Detect which cell encompasses the target text, then output its (X, Y) center coordinate. 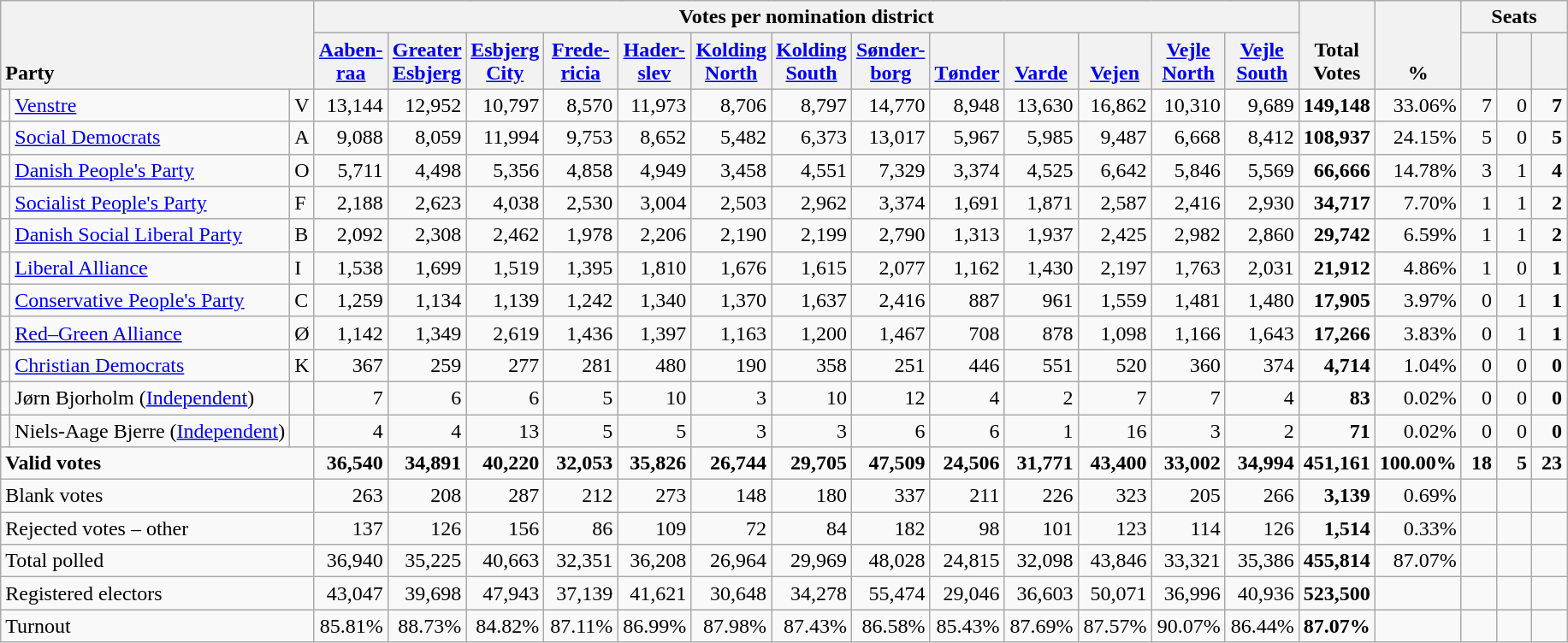
43,400 (1115, 463)
86.58% (891, 626)
24,506 (967, 463)
35,225 (426, 561)
123 (1115, 528)
1,691 (967, 203)
1,430 (1041, 268)
287 (505, 496)
Vejen (1115, 62)
Vejle South (1262, 62)
108,937 (1336, 138)
A (302, 138)
98 (967, 528)
34,994 (1262, 463)
32,351 (581, 561)
4,858 (581, 170)
K (302, 365)
26,964 (731, 561)
5,711 (351, 170)
Esbjerg City (505, 62)
87.98% (731, 626)
Turnout (157, 626)
451,161 (1336, 463)
I (302, 268)
35,826 (654, 463)
Liberal Alliance (151, 268)
1,559 (1115, 300)
8,412 (1262, 138)
2,092 (351, 235)
43,846 (1115, 561)
71 (1336, 430)
1,166 (1188, 333)
5,569 (1262, 170)
551 (1041, 365)
1,340 (654, 300)
887 (967, 300)
47,509 (891, 463)
4,949 (654, 170)
34,891 (426, 463)
21,912 (1336, 268)
Danish People's Party (151, 170)
47,943 (505, 593)
523,500 (1336, 593)
878 (1041, 333)
2,503 (731, 203)
9,088 (351, 138)
11,973 (654, 105)
190 (731, 365)
708 (967, 333)
34,717 (1336, 203)
55,474 (891, 593)
31,771 (1041, 463)
86.44% (1262, 626)
277 (505, 365)
337 (891, 496)
87.69% (1041, 626)
13,144 (351, 105)
208 (426, 496)
520 (1115, 365)
961 (1041, 300)
2,190 (731, 235)
88.73% (426, 626)
2,425 (1115, 235)
Social Democrats (151, 138)
Aaben- raa (351, 62)
Red–Green Alliance (151, 333)
Valid votes (157, 463)
1,467 (891, 333)
2,530 (581, 203)
2,188 (351, 203)
Venstre (151, 105)
1,643 (1262, 333)
24,815 (967, 561)
5,846 (1188, 170)
480 (654, 365)
212 (581, 496)
1,313 (967, 235)
1,480 (1262, 300)
Total Votes (1336, 44)
36,603 (1041, 593)
12 (891, 398)
109 (654, 528)
36,996 (1188, 593)
10,310 (1188, 105)
263 (351, 496)
16 (1115, 430)
6,373 (812, 138)
5,356 (505, 170)
2,462 (505, 235)
2,790 (891, 235)
29,969 (812, 561)
13,017 (891, 138)
24.15% (1418, 138)
281 (581, 365)
323 (1115, 496)
84.82% (505, 626)
1,615 (812, 268)
3,139 (1336, 496)
Conservative People's Party (151, 300)
Varde (1041, 62)
Vejle North (1188, 62)
1.04% (1418, 365)
48,028 (891, 561)
4,498 (426, 170)
4,551 (812, 170)
9,487 (1115, 138)
1,200 (812, 333)
2,619 (505, 333)
1,163 (731, 333)
Rejected votes – other (157, 528)
Socialist People's Party (151, 203)
1,395 (581, 268)
% (1418, 44)
37,139 (581, 593)
114 (1188, 528)
33.06% (1418, 105)
40,936 (1262, 593)
87.57% (1115, 626)
Frede- ricia (581, 62)
Greater Esbjerg (426, 62)
41,621 (654, 593)
18 (1478, 463)
360 (1188, 365)
374 (1262, 365)
2,962 (812, 203)
85.81% (351, 626)
1,349 (426, 333)
Jørn Bjorholm (Independent) (151, 398)
5,482 (731, 138)
66,666 (1336, 170)
34,278 (812, 593)
2,587 (1115, 203)
90.07% (1188, 626)
B (302, 235)
C (302, 300)
Kolding North (731, 62)
26,744 (731, 463)
7,329 (891, 170)
5,985 (1041, 138)
2,930 (1262, 203)
1,436 (581, 333)
1,978 (581, 235)
36,208 (654, 561)
1,134 (426, 300)
226 (1041, 496)
1,514 (1336, 528)
1,481 (1188, 300)
358 (812, 365)
1,538 (351, 268)
2,623 (426, 203)
259 (426, 365)
1,937 (1041, 235)
180 (812, 496)
8,059 (426, 138)
V (302, 105)
8,570 (581, 105)
182 (891, 528)
4,714 (1336, 365)
17,905 (1336, 300)
86 (581, 528)
13,630 (1041, 105)
100.00% (1418, 463)
4.86% (1418, 268)
16,862 (1115, 105)
Seats (1514, 17)
Hader- slev (654, 62)
3,458 (731, 170)
29,046 (967, 593)
1,259 (351, 300)
Kolding South (812, 62)
87.43% (812, 626)
2,197 (1115, 268)
446 (967, 365)
Tønder (967, 62)
86.99% (654, 626)
9,689 (1262, 105)
30,648 (731, 593)
137 (351, 528)
3,004 (654, 203)
40,220 (505, 463)
Votes per nomination district (806, 17)
Registered electors (157, 593)
36,540 (351, 463)
5,967 (967, 138)
1,871 (1041, 203)
4,525 (1041, 170)
367 (351, 365)
43,047 (351, 593)
1,676 (731, 268)
33,002 (1188, 463)
1,763 (1188, 268)
13 (505, 430)
Christian Democrats (151, 365)
6,642 (1115, 170)
33,321 (1188, 561)
8,652 (654, 138)
10,797 (505, 105)
7.70% (1418, 203)
36,940 (351, 561)
148 (731, 496)
9,753 (581, 138)
2,308 (426, 235)
149,148 (1336, 105)
Blank votes (157, 496)
8,948 (967, 105)
1,397 (654, 333)
6.59% (1418, 235)
39,698 (426, 593)
87.11% (581, 626)
2,031 (1262, 268)
1,142 (351, 333)
Total polled (157, 561)
84 (812, 528)
32,098 (1041, 561)
1,370 (731, 300)
50,071 (1115, 593)
273 (654, 496)
211 (967, 496)
O (302, 170)
F (302, 203)
1,810 (654, 268)
266 (1262, 496)
83 (1336, 398)
3.83% (1418, 333)
Party (157, 44)
85.43% (967, 626)
1,139 (505, 300)
12,952 (426, 105)
Ø (302, 333)
72 (731, 528)
17,266 (1336, 333)
1,242 (581, 300)
205 (1188, 496)
40,663 (505, 561)
Niels-Aage Bjerre (Independent) (151, 430)
455,814 (1336, 561)
1,162 (967, 268)
1,519 (505, 268)
1,699 (426, 268)
Danish Social Liberal Party (151, 235)
29,742 (1336, 235)
2,199 (812, 235)
2,206 (654, 235)
14,770 (891, 105)
14.78% (1418, 170)
11,994 (505, 138)
2,860 (1262, 235)
251 (891, 365)
8,797 (812, 105)
4,038 (505, 203)
29,705 (812, 463)
35,386 (1262, 561)
32,053 (581, 463)
0.69% (1418, 496)
0.33% (1418, 528)
23 (1550, 463)
2,077 (891, 268)
6,668 (1188, 138)
8,706 (731, 105)
156 (505, 528)
3.97% (1418, 300)
1,637 (812, 300)
Sønder- borg (891, 62)
101 (1041, 528)
1,098 (1115, 333)
2,982 (1188, 235)
